Determine the [X, Y] coordinate at the center of the cell enclosing the given text.  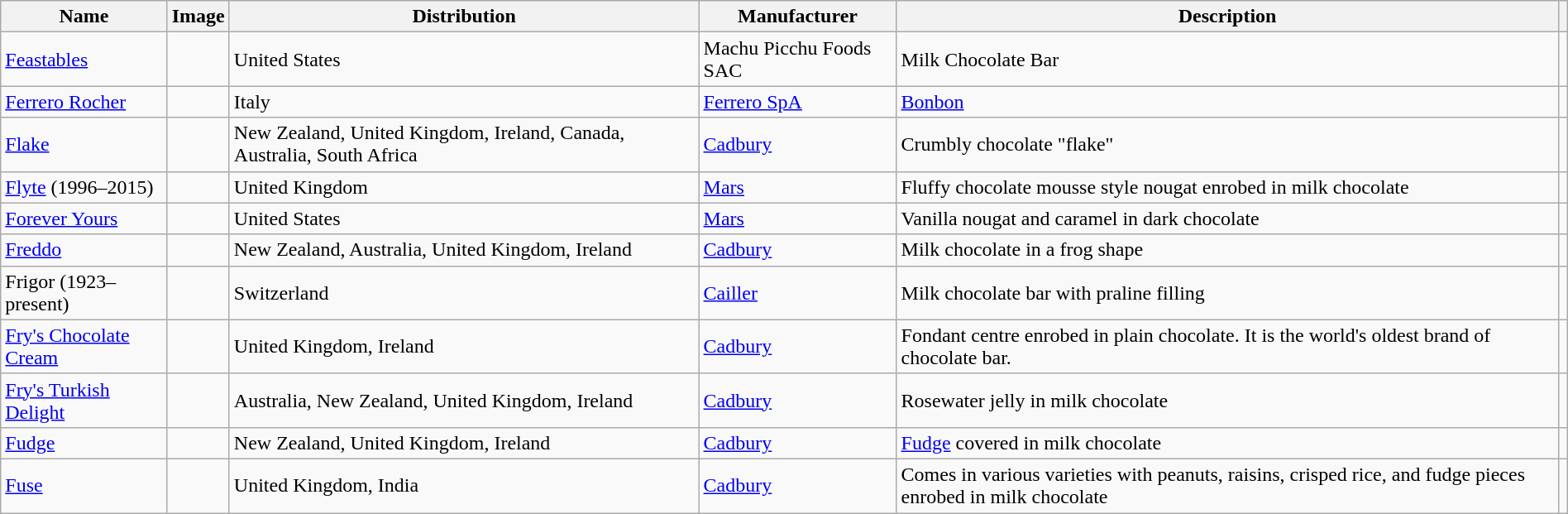
Milk chocolate bar with praline filling [1227, 293]
Feastables [84, 60]
Milk Chocolate Bar [1227, 60]
Cailler [797, 293]
United Kingdom, Ireland [464, 346]
New Zealand, United Kingdom, Ireland, Canada, Australia, South Africa [464, 144]
Flake [84, 144]
Crumbly chocolate "flake" [1227, 144]
Description [1227, 17]
Ferrero SpA [797, 102]
Rosewater jelly in milk chocolate [1227, 401]
Fuse [84, 485]
United Kingdom [464, 187]
Image [198, 17]
Ferrero Rocher [84, 102]
Fudge [84, 443]
Australia, New Zealand, United Kingdom, Ireland [464, 401]
Fudge covered in milk chocolate [1227, 443]
Italy [464, 102]
Forever Yours [84, 219]
New Zealand, United Kingdom, Ireland [464, 443]
Fry's Turkish Delight [84, 401]
Flyte (1996–2015) [84, 187]
Freddo [84, 250]
New Zealand, Australia, United Kingdom, Ireland [464, 250]
Switzerland [464, 293]
Fondant centre enrobed in plain chocolate. It is the world's oldest brand of chocolate bar. [1227, 346]
Vanilla nougat and caramel in dark chocolate [1227, 219]
Comes in various varieties with peanuts, raisins, crisped rice, and fudge pieces enrobed in milk chocolate [1227, 485]
Distribution [464, 17]
Manufacturer [797, 17]
Fluffy chocolate mousse style nougat enrobed in milk chocolate [1227, 187]
Bonbon [1227, 102]
Machu Picchu Foods SAC [797, 60]
Fry's Chocolate Cream [84, 346]
Frigor (1923–present) [84, 293]
Milk chocolate in a frog shape [1227, 250]
Name [84, 17]
United Kingdom, India [464, 485]
